Detect which cell encompasses the target text, then output its [x, y] center coordinate. 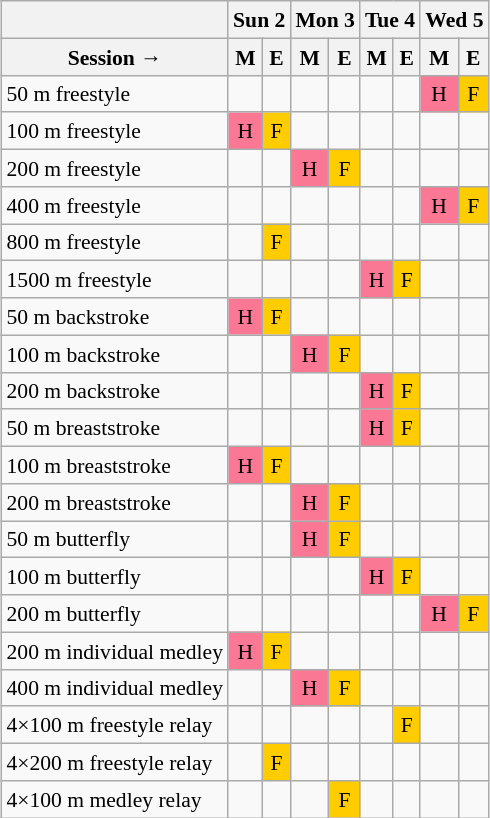
4×100 m freestyle relay [114, 724]
200 m individual medley [114, 650]
Tue 4 [390, 20]
Session → [114, 56]
200 m butterfly [114, 614]
50 m freestyle [114, 94]
100 m backstroke [114, 354]
50 m backstroke [114, 316]
100 m breaststroke [114, 464]
400 m freestyle [114, 204]
50 m butterfly [114, 538]
Wed 5 [454, 20]
100 m butterfly [114, 576]
50 m breaststroke [114, 428]
1500 m freestyle [114, 280]
200 m backstroke [114, 390]
400 m individual medley [114, 688]
Sun 2 [259, 20]
4×100 m medley relay [114, 798]
200 m breaststroke [114, 502]
100 m freestyle [114, 130]
800 m freestyle [114, 242]
4×200 m freestyle relay [114, 762]
200 m freestyle [114, 168]
Mon 3 [324, 20]
